For the text-containing cell, return its midpoint in [x, y] coordinate format. 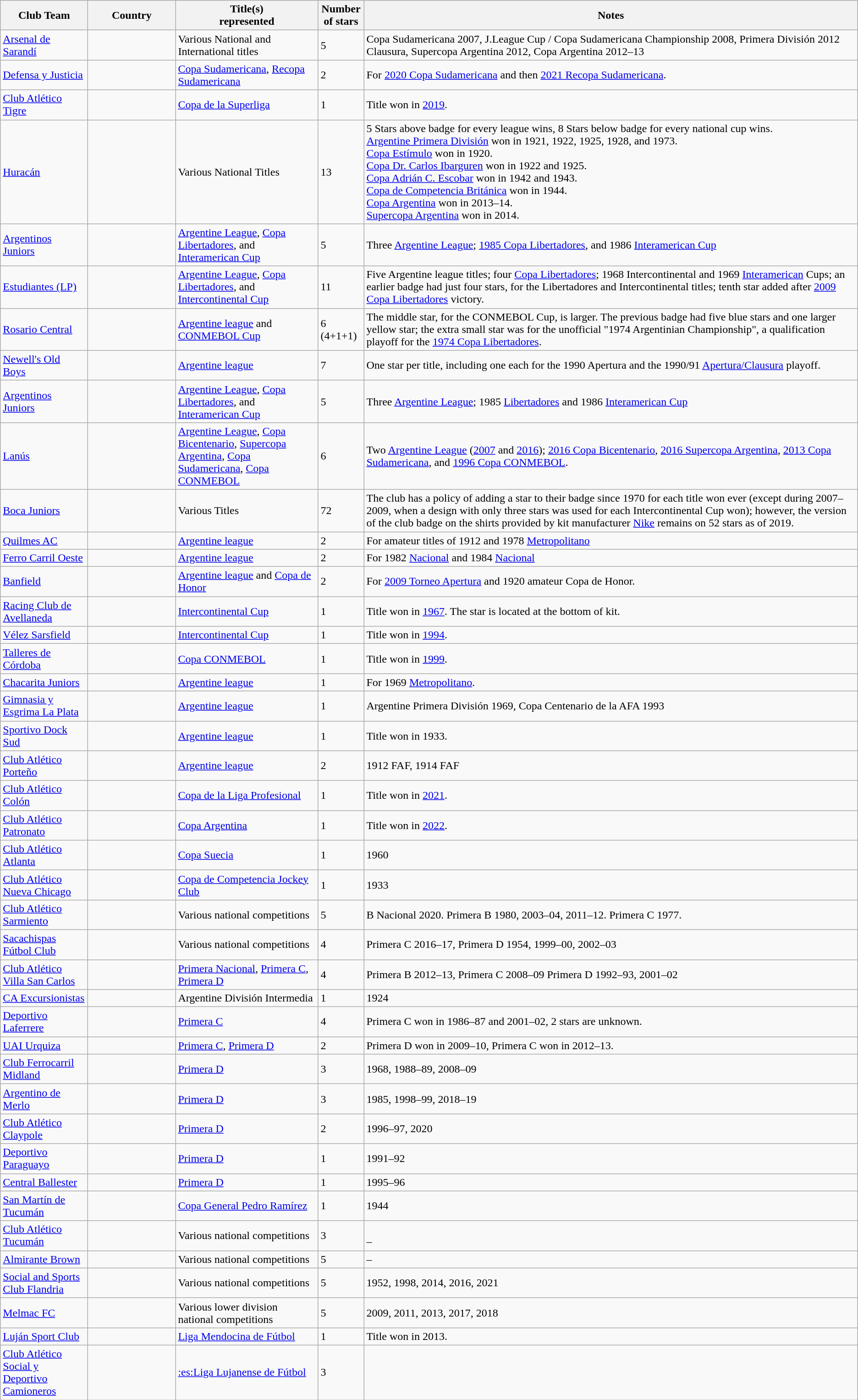
Melmac FC [44, 1312]
Club Atlético Claypole [44, 1129]
Sacachispas Fútbol Club [44, 945]
7 [341, 365]
1995–96 [610, 1182]
13 [341, 172]
Defensa y Justicia [44, 75]
Various National Titles [247, 172]
Various Titles [247, 510]
B Nacional 2020. Primera B 1980, 2003–04, 2011–12. Primera C 1977. [610, 914]
Luján Sport Club [44, 1336]
For 2020 Copa Sudamericana and then 2021 Recopa Sudamericana. [610, 75]
Copa CONMEBOL [247, 658]
1960 [610, 855]
Estudiantes (LP) [44, 287]
Racing Club de Avellaneda [44, 612]
Primera C won in 1986–87 and 2001–02, 2 stars are unknown. [610, 1022]
Sportivo Dock Sud [44, 736]
1924 [610, 998]
Club Atlético Sarmiento [44, 914]
Title(s)represented [247, 16]
Three Argentine League; 1985 Copa Libertadores, and 1986 Interamerican Cup [610, 245]
1912 FAF, 1914 FAF [610, 766]
Boca Juniors [44, 510]
Club Atlético Villa San Carlos [44, 974]
Copa de la Superliga [247, 105]
72 [341, 510]
Rosario Central [44, 329]
Title won in 2022. [610, 825]
For amateur titles of 1912 and 1978 Metropolitano [610, 541]
UAI Urquiza [44, 1046]
Primera B 2012–13, Primera C 2008–09 Primera D 1992–93, 2001–02 [610, 974]
Club Team [44, 16]
Copa de la Liga Profesional [247, 795]
Club Atlético Colón [44, 795]
Club Atlético Nueva Chicago [44, 885]
Copa Sudamericana, Recopa Sudamericana [247, 75]
11 [341, 287]
Ferro Carril Oeste [44, 558]
:es:Liga Lujanense de Fútbol [247, 1372]
For 1969 Metropolitano. [610, 682]
6 (4+1+1) [341, 329]
Title won in 2021. [610, 795]
Huracán [44, 172]
Title won in 2019. [610, 105]
6 [341, 456]
Two Argentine League (2007 and 2016); 2016 Copa Bicentenario, 2016 Supercopa Argentina, 2013 Copa Sudamericana, and 1996 Copa CONMEBOL. [610, 456]
Banfield [44, 581]
Club Atlético Tucumán [44, 1235]
Argentine League, Copa Bicentenario, Supercopa Argentina, Copa Sudamericana, Copa CONMEBOL [247, 456]
Title won in 2013. [610, 1336]
Talleres de Córdoba [44, 658]
Vélez Sarsfield [44, 635]
Club Atlético Porteño [44, 766]
Deportivo Laferrere [44, 1022]
Primera C, Primera D [247, 1046]
Primera D won in 2009–10, Primera C won in 2012–13. [610, 1046]
One star per title, including one each for the 1990 Apertura and the 1990/91 Apertura/Clausura playoff. [610, 365]
Copa Suecia [247, 855]
1933 [610, 885]
Argentine Primera División 1969, Copa Centenario de la AFA 1993 [610, 706]
1968, 1988–89, 2008–09 [610, 1069]
Title won in 1994. [610, 635]
1991–92 [610, 1158]
Country [132, 16]
Quilmes AC [44, 541]
Copa de Competencia Jockey Club [247, 885]
Numberof stars [341, 16]
CA Excursionistas [44, 998]
Argentine league and CONMEBOL Cup [247, 329]
Primera Nacional, Primera C, Primera D [247, 974]
1996–97, 2020 [610, 1129]
Almirante Brown [44, 1259]
Copa Argentina [247, 825]
Newell's Old Boys [44, 365]
Title won in 1967. The star is located at the bottom of kit. [610, 612]
Argentine División Intermedia [247, 998]
Various National and International titles [247, 45]
Liga Mendocina de Fútbol [247, 1336]
Three Argentine League; 1985 Libertadores and 1986 Interamerican Cup [610, 401]
Club Atlético Atlanta [44, 855]
2009, 2011, 2013, 2017, 2018 [610, 1312]
1944 [610, 1206]
Argentine league and Copa de Honor [247, 581]
For 2009 Torneo Apertura and 1920 amateur Copa de Honor. [610, 581]
For 1982 Nacional and 1984 Nacional [610, 558]
Social and Sports Club Flandria [44, 1283]
Arsenal de Sarandí [44, 45]
Central Ballester [44, 1182]
Lanús [44, 456]
Argentine League, Copa Libertadores, and Intercontinental Cup [247, 287]
1985, 1998–99, 2018–19 [610, 1099]
Primera C [247, 1022]
Primera C 2016–17, Primera D 1954, 1999–00, 2002–03 [610, 945]
Argentino de Merlo [44, 1099]
Title won in 1999. [610, 658]
Chacarita Juniors [44, 682]
Club Ferrocarril Midland [44, 1069]
Gimnasia y Esgrima La Plata [44, 706]
San Martín de Tucumán [44, 1206]
Title won in 1933. [610, 736]
Copa General Pedro Ramírez [247, 1206]
Deportivo Paraguayo [44, 1158]
Notes [610, 16]
Various lower division national competitions [247, 1312]
Club Atlético Patronato [44, 825]
1952, 1998, 2014, 2016, 2021 [610, 1283]
Club Atlético Tigre [44, 105]
Club Atlético Social y Deportivo Camioneros [44, 1372]
